Extract the (X, Y) coordinate from the center of the cell holding the provided text.  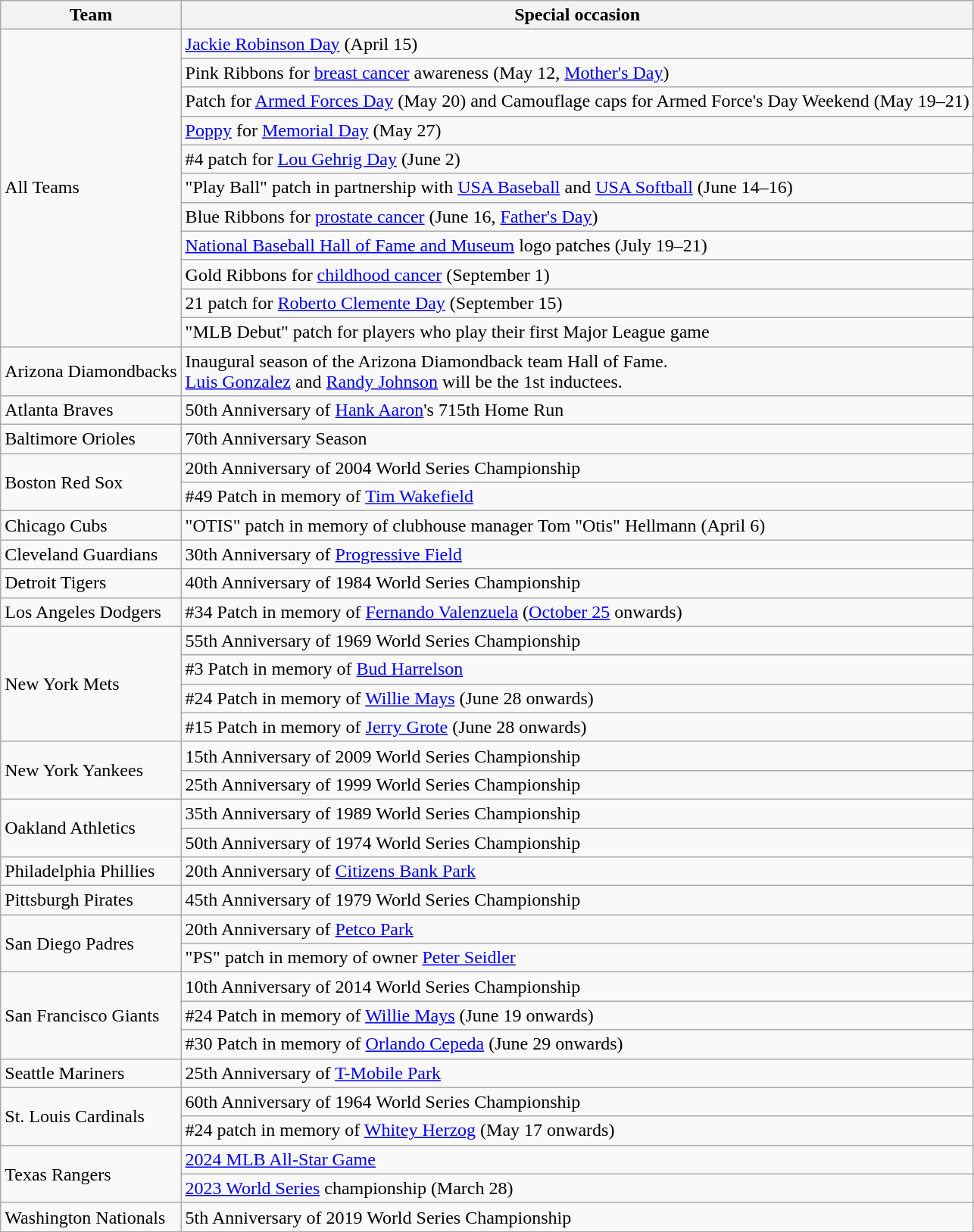
Jackie Robinson Day (April 15) (577, 44)
21 patch for Roberto Clemente Day (September 15) (577, 303)
Washington Nationals (91, 1217)
Detroit Tigers (91, 583)
45th Anniversary of 1979 World Series Championship (577, 900)
50th Anniversary of Hank Aaron's 715th Home Run (577, 410)
Blue Ribbons for prostate cancer (June 16, Father's Day) (577, 217)
"OTIS" patch in memory of clubhouse manager Tom "Otis" Hellmann (April 6) (577, 526)
Special occasion (577, 15)
"PS" patch in memory of owner Peter Seidler (577, 958)
55th Anniversary of 1969 World Series Championship (577, 641)
10th Anniversary of 2014 World Series Championship (577, 987)
2024 MLB All-Star Game (577, 1159)
Seattle Mariners (91, 1073)
#3 Patch in memory of Bud Harrelson (577, 669)
Atlanta Braves (91, 410)
Texas Rangers (91, 1174)
Poppy for Memorial Day (May 27) (577, 130)
Pink Ribbons for breast cancer awareness (May 12, Mother's Day) (577, 73)
#15 Patch in memory of Jerry Grote (June 28 onwards) (577, 727)
Pittsburgh Pirates (91, 900)
Oakland Athletics (91, 828)
Patch for Armed Forces Day (May 20) and Camouflage caps for Armed Force's Day Weekend (May 19–21) (577, 101)
Boston Red Sox (91, 482)
Los Angeles Dodgers (91, 612)
50th Anniversary of 1974 World Series Championship (577, 843)
5th Anniversary of 2019 World Series Championship (577, 1217)
Team (91, 15)
New York Yankees (91, 770)
All Teams (91, 188)
#4 patch for Lou Gehrig Day (June 2) (577, 159)
#24 patch in memory of Whitey Herzog (May 17 onwards) (577, 1131)
70th Anniversary Season (577, 439)
#34 Patch in memory of Fernando Valenzuela (October 25 onwards) (577, 612)
30th Anniversary of Progressive Field (577, 554)
Arizona Diamondbacks (91, 371)
#49 Patch in memory of Tim Wakefield (577, 497)
San Diego Padres (91, 943)
#24 Patch in memory of Willie Mays (June 28 onwards) (577, 698)
San Francisco Giants (91, 1015)
"MLB Debut" patch for players who play their first Major League game (577, 332)
Gold Ribbons for childhood cancer (September 1) (577, 274)
25th Anniversary of 1999 World Series Championship (577, 784)
St. Louis Cardinals (91, 1116)
#30 Patch in memory of Orlando Cepeda (June 29 onwards) (577, 1044)
20th Anniversary of Petco Park (577, 929)
25th Anniversary of T-Mobile Park (577, 1073)
20th Anniversary of Citizens Bank Park (577, 872)
#24 Patch in memory of Willie Mays (June 19 onwards) (577, 1015)
60th Anniversary of 1964 World Series Championship (577, 1102)
Philadelphia Phillies (91, 872)
2023 World Series championship (March 28) (577, 1188)
National Baseball Hall of Fame and Museum logo patches (July 19–21) (577, 245)
"Play Ball" patch in partnership with USA Baseball and USA Softball (June 14–16) (577, 188)
40th Anniversary of 1984 World Series Championship (577, 583)
Cleveland Guardians (91, 554)
Baltimore Orioles (91, 439)
15th Anniversary of 2009 World Series Championship (577, 756)
35th Anniversary of 1989 World Series Championship (577, 813)
New York Mets (91, 684)
Chicago Cubs (91, 526)
20th Anniversary of 2004 World Series Championship (577, 468)
Inaugural season of the Arizona Diamondback team Hall of Fame.Luis Gonzalez and Randy Johnson will be the 1st inductees. (577, 371)
